Return (X, Y) of the center of cell containing provided text 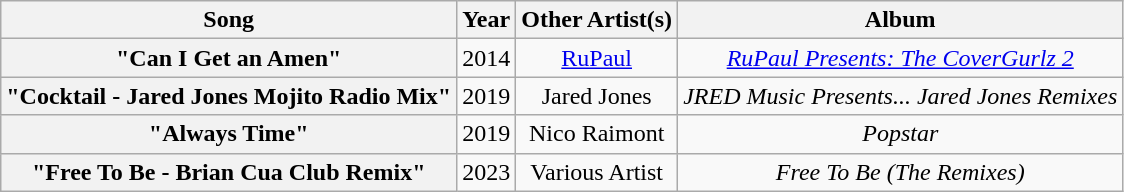
Song (229, 20)
"Free To Be - Brian Cua Club Remix" (229, 172)
Popstar (900, 134)
"Always Time" (229, 134)
Year (486, 20)
RuPaul Presents: The CoverGurlz 2 (900, 58)
Nico Raimont (597, 134)
Various Artist (597, 172)
Album (900, 20)
Free To Be (The Remixes) (900, 172)
2014 (486, 58)
RuPaul (597, 58)
"Cocktail - Jared Jones Mojito Radio Mix" (229, 96)
Other Artist(s) (597, 20)
Jared Jones (597, 96)
JRED Music Presents... Jared Jones Remixes (900, 96)
"Can I Get an Amen" (229, 58)
2023 (486, 172)
